Search for the cell housing the specified text and yield its [x, y] center coordinate. 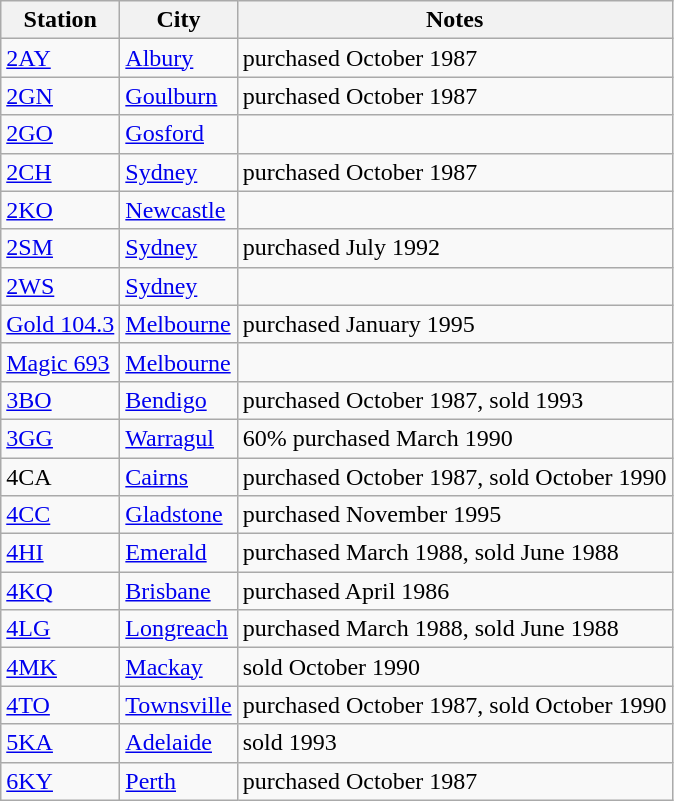
4HI [60, 553]
2KO [60, 210]
Gosford [178, 134]
4TO [60, 705]
4MK [60, 667]
Bendigo [178, 400]
Longreach [178, 629]
3BO [60, 400]
Station [60, 20]
Mackay [178, 667]
2GN [60, 96]
Goulburn [178, 96]
purchased November 1995 [454, 515]
sold 1993 [454, 743]
Adelaide [178, 743]
Newcastle [178, 210]
6KY [60, 781]
4KQ [60, 591]
4CA [60, 477]
Brisbane [178, 591]
purchased October 1987, sold 1993 [454, 400]
Perth [178, 781]
Gladstone [178, 515]
Emerald [178, 553]
2AY [60, 58]
purchased July 1992 [454, 248]
60% purchased March 1990 [454, 438]
sold October 1990 [454, 667]
2GO [60, 134]
Townsville [178, 705]
purchased April 1986 [454, 591]
2WS [60, 286]
Gold 104.3 [60, 324]
5KA [60, 743]
3GG [60, 438]
Notes [454, 20]
Magic 693 [60, 362]
4CC [60, 515]
City [178, 20]
2CH [60, 172]
Albury [178, 58]
4LG [60, 629]
Warragul [178, 438]
purchased January 1995 [454, 324]
2SM [60, 248]
Cairns [178, 477]
